Pinpoint the cell where the given text exists, returning its (x, y) midpoint coordinate. 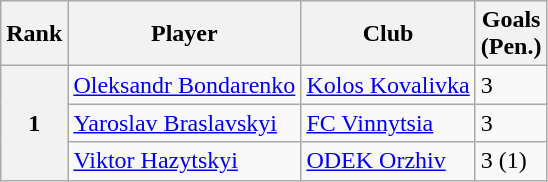
Oleksandr Bondarenko (184, 85)
Goals(Pen.) (511, 34)
1 (34, 123)
ODEK Orzhiv (388, 161)
Viktor Hazytskyi (184, 161)
Kolos Kovalivka (388, 85)
Player (184, 34)
Club (388, 34)
Yaroslav Braslavskyi (184, 123)
Rank (34, 34)
FC Vinnytsia (388, 123)
3 (1) (511, 161)
